Find where the given text appears and provide that cell's center as [X, Y] coordinate. 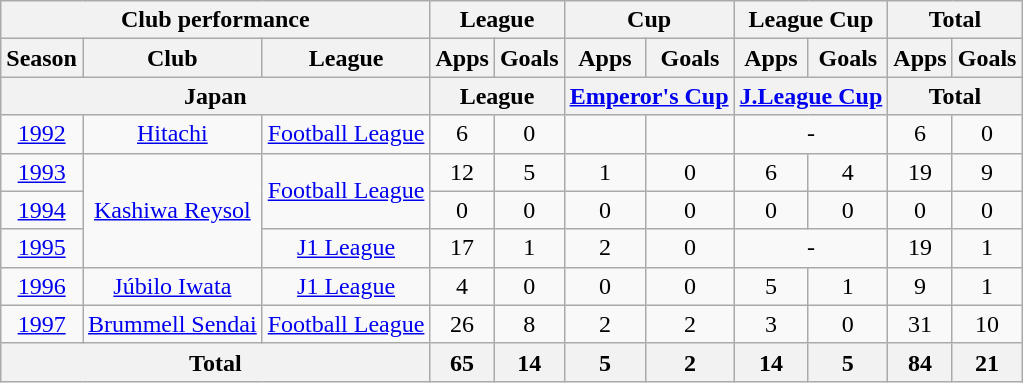
J.League Cup [811, 96]
Emperor's Cup [649, 96]
Japan [216, 96]
26 [462, 324]
Club [172, 58]
Brummell Sendai [172, 324]
Club performance [216, 20]
Hitachi [172, 134]
1994 [42, 210]
12 [462, 172]
1995 [42, 248]
Kashiwa Reysol [172, 210]
31 [920, 324]
84 [920, 362]
8 [529, 324]
10 [987, 324]
League Cup [811, 20]
Cup [649, 20]
17 [462, 248]
1992 [42, 134]
21 [987, 362]
Júbilo Iwata [172, 286]
Season [42, 58]
65 [462, 362]
1996 [42, 286]
3 [771, 324]
1993 [42, 172]
1997 [42, 324]
